Extract the [x, y] coordinate from the center of the cell holding the provided text.  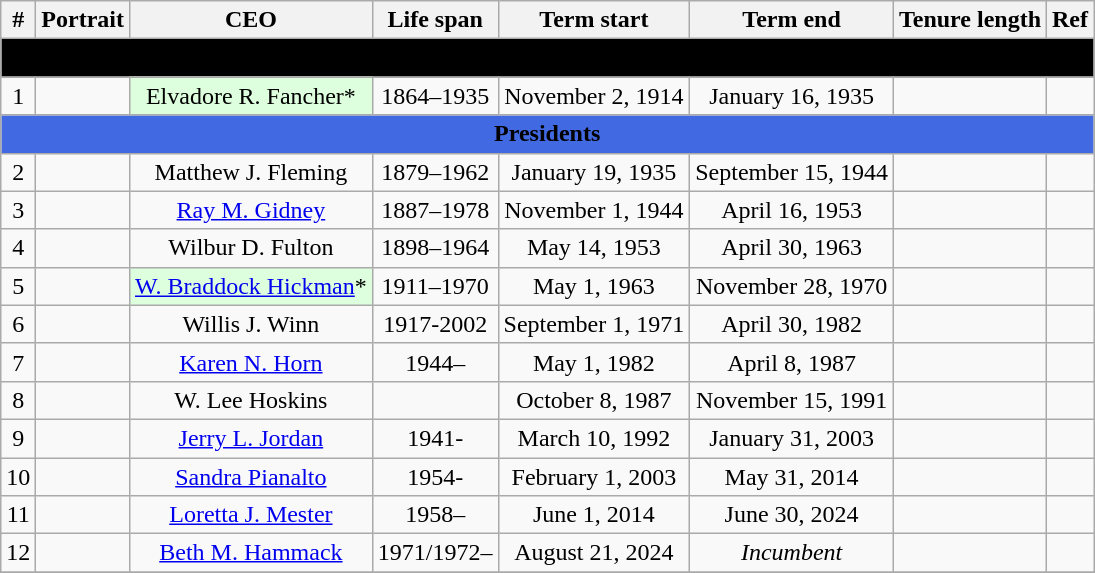
Beth M. Hammack [250, 553]
April 30, 1982 [792, 324]
Governors [548, 58]
April 16, 1953 [792, 210]
May 14, 1953 [594, 248]
Jerry L. Jordan [250, 438]
Life span [435, 20]
Loretta J. Mester [250, 515]
Presidents [548, 134]
November 15, 1991 [792, 400]
September 15, 1944 [792, 172]
5 [18, 286]
10 [18, 477]
January 31, 2003 [792, 438]
Term end [792, 20]
4 [18, 248]
October 8, 1987 [594, 400]
May 1, 1982 [594, 362]
August 21, 2024 [594, 553]
W. Braddock Hickman* [250, 286]
11 [18, 515]
3 [18, 210]
Matthew J. Fleming [250, 172]
January 16, 1935 [792, 96]
Tenure length [970, 20]
May 1, 1963 [594, 286]
8 [18, 400]
1 [18, 96]
November 28, 1970 [792, 286]
1954- [435, 477]
Elvadore R. Fancher* [250, 96]
November 2, 1914 [594, 96]
February 1, 2003 [594, 477]
May 31, 2014 [792, 477]
6 [18, 324]
1887–1978 [435, 210]
1944– [435, 362]
April 30, 1963 [792, 248]
Karen N. Horn [250, 362]
January 19, 1935 [594, 172]
7 [18, 362]
1864–1935 [435, 96]
June 1, 2014 [594, 515]
1958– [435, 515]
# [18, 20]
1879–1962 [435, 172]
2 [18, 172]
November 1, 1944 [594, 210]
Portrait [83, 20]
Willis J. Winn [250, 324]
W. Lee Hoskins [250, 400]
1898–1964 [435, 248]
September 1, 1971 [594, 324]
Term start [594, 20]
1971/1972– [435, 553]
Sandra Pianalto [250, 477]
Ray M. Gidney [250, 210]
CEO [250, 20]
March 10, 1992 [594, 438]
9 [18, 438]
Wilbur D. Fulton [250, 248]
1917-2002 [435, 324]
June 30, 2024 [792, 515]
Ref [1070, 20]
1911–1970 [435, 286]
12 [18, 553]
April 8, 1987 [792, 362]
1941- [435, 438]
Incumbent [792, 553]
